Capture the cell that displays the provided text and extract its [X, Y] central coordinate. 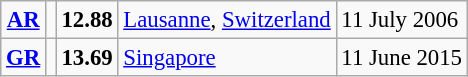
Lausanne, Switzerland [227, 20]
13.69 [87, 58]
11 June 2015 [402, 58]
AR [24, 20]
GR [24, 58]
11 July 2006 [402, 20]
12.88 [87, 20]
Singapore [227, 58]
